For the text-containing cell, return its midpoint in (x, y) coordinate format. 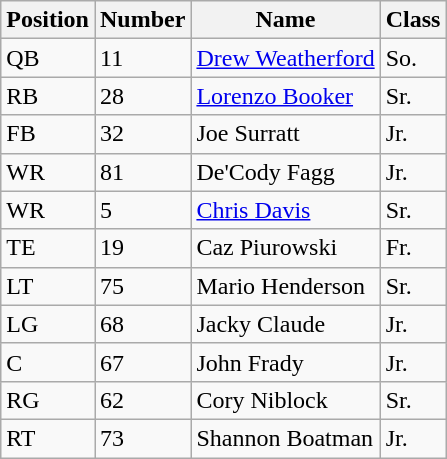
QB (48, 58)
RB (48, 96)
Lorenzo Booker (286, 96)
68 (142, 324)
So. (413, 58)
73 (142, 438)
Joe Surratt (286, 134)
John Frady (286, 362)
C (48, 362)
5 (142, 210)
RG (48, 400)
Mario Henderson (286, 286)
Class (413, 20)
Number (142, 20)
LG (48, 324)
28 (142, 96)
62 (142, 400)
67 (142, 362)
11 (142, 58)
Chris Davis (286, 210)
Position (48, 20)
FB (48, 134)
Caz Piurowski (286, 248)
Cory Niblock (286, 400)
De'Cody Fagg (286, 172)
Name (286, 20)
Shannon Boatman (286, 438)
TE (48, 248)
81 (142, 172)
19 (142, 248)
Jacky Claude (286, 324)
LT (48, 286)
32 (142, 134)
Drew Weatherford (286, 58)
75 (142, 286)
Fr. (413, 248)
RT (48, 438)
